Extract the (x, y) coordinate from the center of the cell holding the provided text.  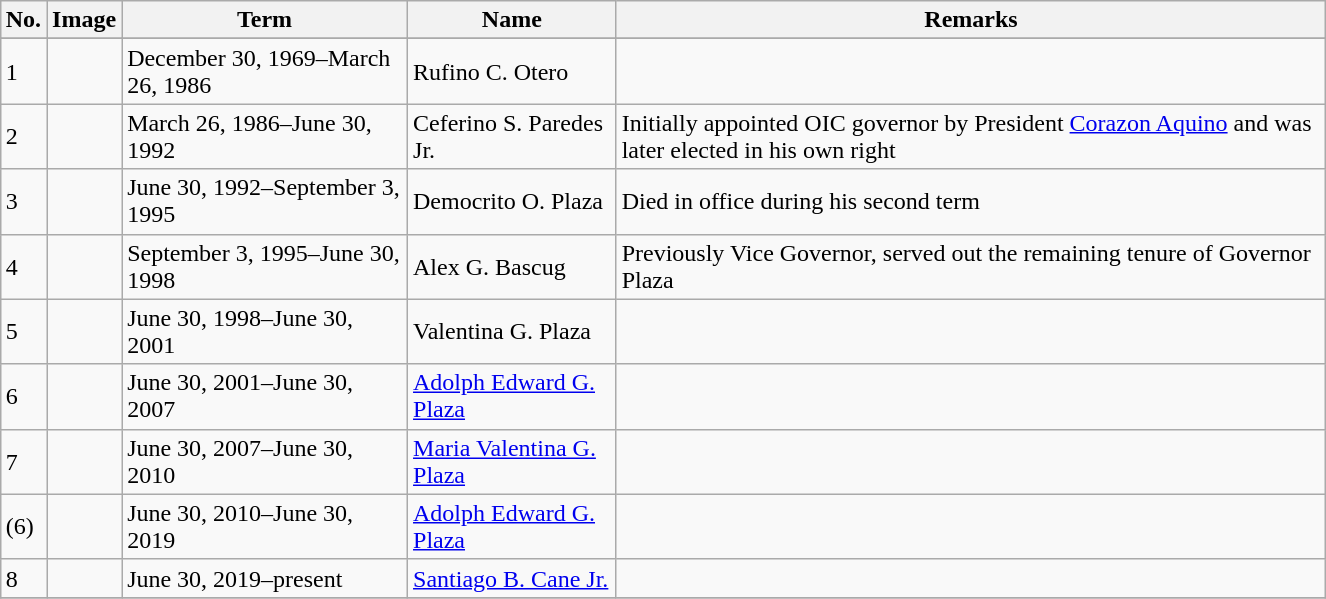
8 (23, 578)
September 3, 1995–June 30, 1998 (265, 266)
Previously Vice Governor, served out the remaining tenure of Governor Plaza (971, 266)
1 (23, 72)
June 30, 2001–June 30, 2007 (265, 396)
Rufino C. Otero (512, 72)
Ceferino S. Paredes Jr. (512, 136)
No. (23, 20)
(6) (23, 526)
June 30, 2019–present (265, 578)
June 30, 1992–September 3, 1995 (265, 202)
Remarks (971, 20)
Santiago B. Cane Jr. (512, 578)
Term (265, 20)
Name (512, 20)
Died in office during his second term (971, 202)
March 26, 1986–June 30, 1992 (265, 136)
Valentina G. Plaza (512, 332)
6 (23, 396)
5 (23, 332)
7 (23, 462)
Democrito O. Plaza (512, 202)
Maria Valentina G. Plaza (512, 462)
June 30, 1998–June 30, 2001 (265, 332)
3 (23, 202)
June 30, 2007–June 30, 2010 (265, 462)
Image (84, 20)
4 (23, 266)
2 (23, 136)
Alex G. Bascug (512, 266)
Initially appointed OIC governor by President Corazon Aquino and was later elected in his own right (971, 136)
June 30, 2010–June 30, 2019 (265, 526)
December 30, 1969–March 26, 1986 (265, 72)
